Capture the cell that displays the provided text and extract its [X, Y] central coordinate. 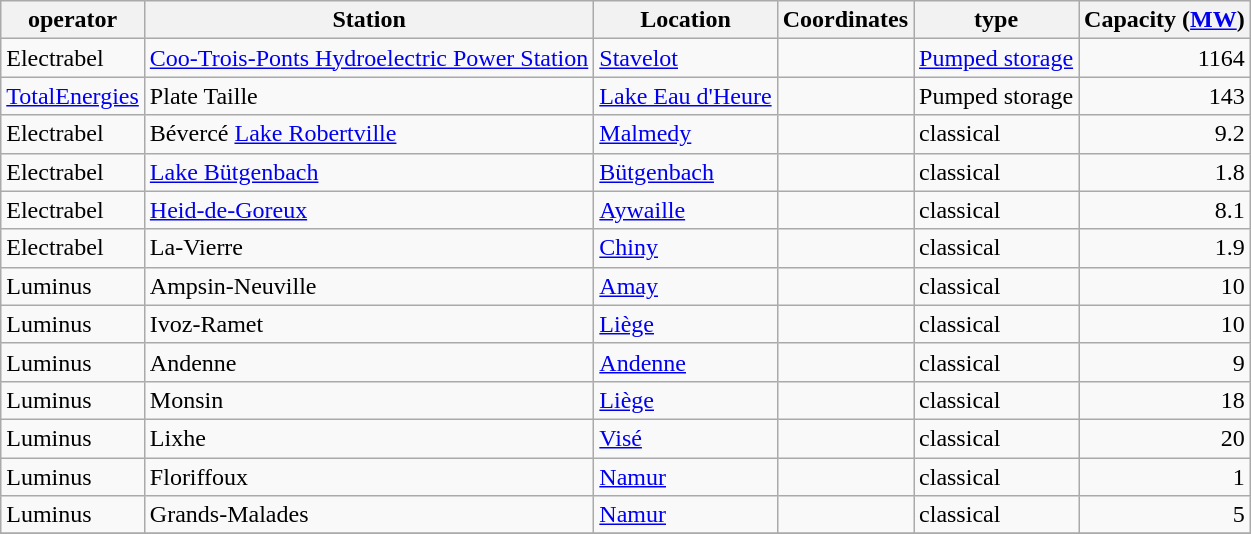
Lake Eau d'Heure [686, 96]
9.2 [1165, 134]
143 [1165, 96]
20 [1165, 438]
operator [73, 20]
Bévercé Lake Robertville [368, 134]
Visé [686, 438]
Lake Bütgenbach [368, 172]
1164 [1165, 58]
type [996, 20]
5 [1165, 515]
Capacity (MW) [1165, 20]
Plate Taille [368, 96]
Aywaille [686, 210]
La-Vierre [368, 248]
Grands-Malades [368, 515]
Monsin [368, 400]
Stavelot [686, 58]
9 [1165, 362]
Ivoz-Ramet [368, 324]
Coo-Trois-Ponts Hydroelectric Power Station [368, 58]
Bütgenbach [686, 172]
Malmedy [686, 134]
1.9 [1165, 248]
Floriffoux [368, 477]
Location [686, 20]
Chiny [686, 248]
1 [1165, 477]
Station [368, 20]
8.1 [1165, 210]
Heid-de-Goreux [368, 210]
Amay [686, 286]
Lixhe [368, 438]
1.8 [1165, 172]
TotalEnergies [73, 96]
Ampsin-Neuville [368, 286]
Coordinates [845, 20]
18 [1165, 400]
